For the text-containing cell, return its midpoint in (x, y) coordinate format. 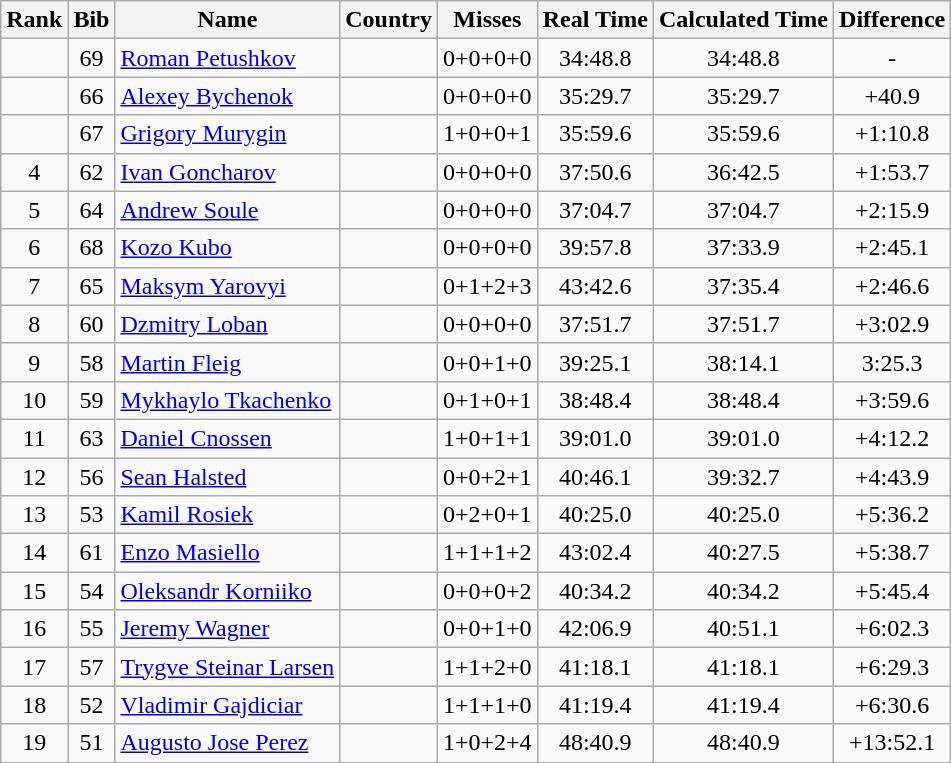
0+1+0+1 (487, 400)
36:42.5 (743, 172)
Ivan Goncharov (228, 172)
9 (34, 362)
Maksym Yarovyi (228, 286)
Name (228, 20)
Jeremy Wagner (228, 629)
60 (92, 324)
Calculated Time (743, 20)
55 (92, 629)
58 (92, 362)
43:02.4 (595, 553)
40:46.1 (595, 477)
1+0+1+1 (487, 438)
Martin Fleig (228, 362)
Real Time (595, 20)
+5:38.7 (892, 553)
7 (34, 286)
68 (92, 248)
Kozo Kubo (228, 248)
0+2+0+1 (487, 515)
Sean Halsted (228, 477)
54 (92, 591)
Roman Petushkov (228, 58)
10 (34, 400)
+6:29.3 (892, 667)
13 (34, 515)
+2:15.9 (892, 210)
+1:10.8 (892, 134)
40:51.1 (743, 629)
Bib (92, 20)
53 (92, 515)
15 (34, 591)
62 (92, 172)
+6:02.3 (892, 629)
0+0+2+1 (487, 477)
1+0+2+4 (487, 743)
37:33.9 (743, 248)
42:06.9 (595, 629)
Oleksandr Korniiko (228, 591)
1+0+0+1 (487, 134)
39:32.7 (743, 477)
+3:59.6 (892, 400)
37:35.4 (743, 286)
16 (34, 629)
0+1+2+3 (487, 286)
Kamil Rosiek (228, 515)
+40.9 (892, 96)
+4:12.2 (892, 438)
0+0+0+2 (487, 591)
38:14.1 (743, 362)
Difference (892, 20)
+13:52.1 (892, 743)
4 (34, 172)
3:25.3 (892, 362)
Misses (487, 20)
67 (92, 134)
+3:02.9 (892, 324)
Grigory Murygin (228, 134)
51 (92, 743)
- (892, 58)
52 (92, 705)
+1:53.7 (892, 172)
1+1+1+0 (487, 705)
39:25.1 (595, 362)
14 (34, 553)
Mykhaylo Tkachenko (228, 400)
+5:45.4 (892, 591)
63 (92, 438)
Dzmitry Loban (228, 324)
+2:45.1 (892, 248)
Vladimir Gajdiciar (228, 705)
Rank (34, 20)
61 (92, 553)
65 (92, 286)
17 (34, 667)
+2:46.6 (892, 286)
12 (34, 477)
8 (34, 324)
57 (92, 667)
Andrew Soule (228, 210)
Daniel Cnossen (228, 438)
19 (34, 743)
Augusto Jose Perez (228, 743)
37:50.6 (595, 172)
Enzo Masiello (228, 553)
40:27.5 (743, 553)
59 (92, 400)
+4:43.9 (892, 477)
66 (92, 96)
69 (92, 58)
39:57.8 (595, 248)
1+1+1+2 (487, 553)
5 (34, 210)
1+1+2+0 (487, 667)
18 (34, 705)
Alexey Bychenok (228, 96)
64 (92, 210)
6 (34, 248)
Country (389, 20)
+6:30.6 (892, 705)
43:42.6 (595, 286)
Trygve Steinar Larsen (228, 667)
56 (92, 477)
11 (34, 438)
+5:36.2 (892, 515)
